For the text-containing cell, return its midpoint in (X, Y) coordinate format. 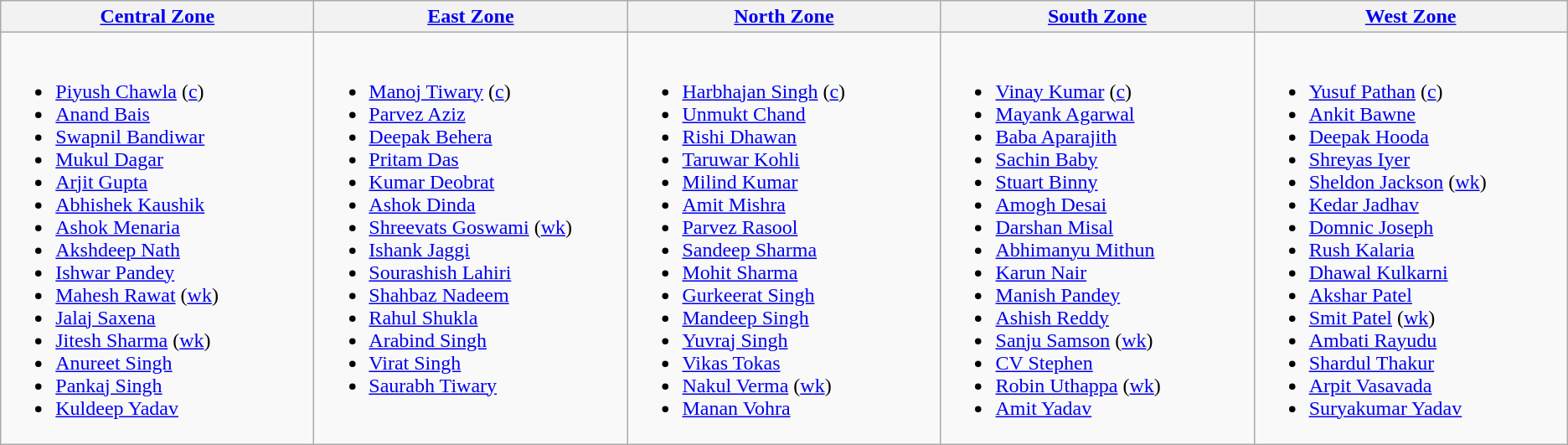
North Zone (784, 17)
West Zone (1411, 17)
East Zone (471, 17)
Central Zone (157, 17)
South Zone (1097, 17)
